Identify which cell holds the provided text, then report its (X, Y) central coordinate. 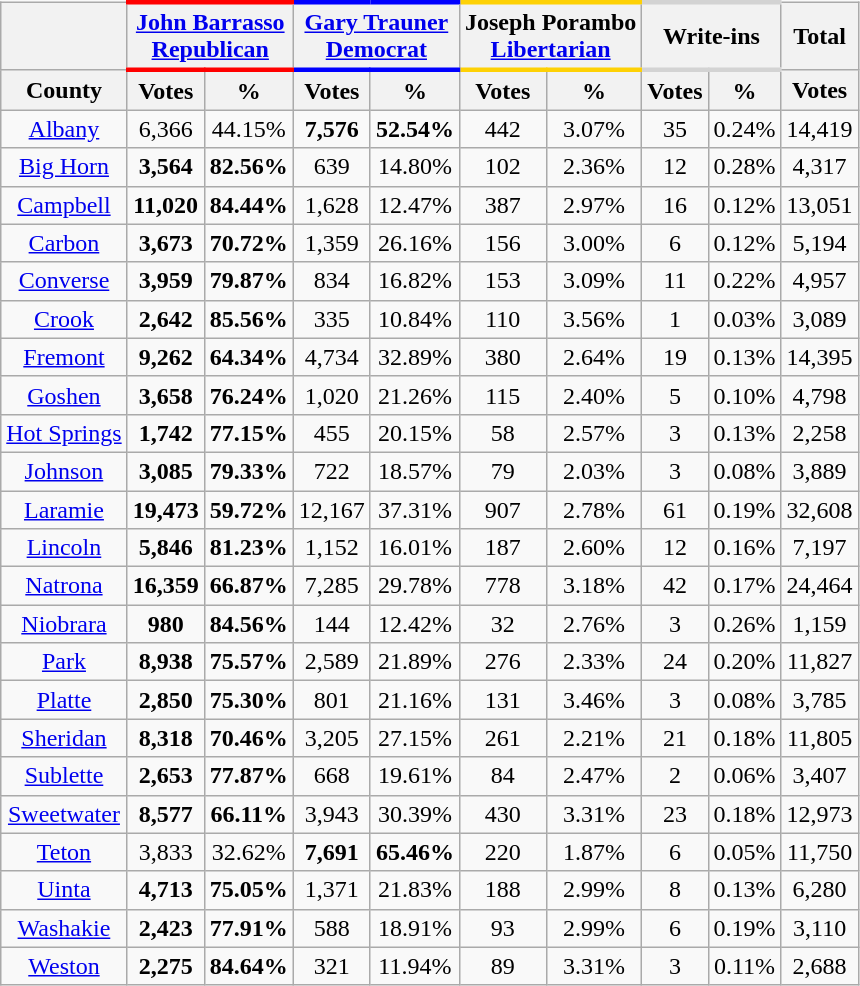
3,564 (166, 167)
2.21% (594, 738)
3,673 (166, 243)
2.97% (594, 205)
75.57% (248, 662)
2.76% (594, 624)
John BarrassoRepublican (210, 36)
89 (502, 966)
7,285 (332, 586)
11,020 (166, 205)
4,798 (820, 395)
0.05% (744, 852)
4,734 (332, 357)
11,827 (820, 662)
21.89% (414, 662)
261 (502, 738)
455 (332, 433)
18.57% (414, 471)
Total (820, 36)
1,742 (166, 433)
Converse (64, 281)
64.34% (248, 357)
0.10% (744, 395)
834 (332, 281)
2.64% (594, 357)
Campbell (64, 205)
0.20% (744, 662)
153 (502, 281)
30.39% (414, 814)
0.11% (744, 966)
722 (332, 471)
Goshen (64, 395)
3,943 (332, 814)
84.56% (248, 624)
2.57% (594, 433)
778 (502, 586)
21.26% (414, 395)
2.78% (594, 509)
0.24% (744, 129)
84.44% (248, 205)
32,608 (820, 509)
220 (502, 852)
3.18% (594, 586)
1,359 (332, 243)
77.91% (248, 928)
442 (502, 129)
7,576 (332, 129)
81.23% (248, 548)
Carbon (64, 243)
2.40% (594, 395)
1,159 (820, 624)
16,359 (166, 586)
Fremont (64, 357)
79.87% (248, 281)
13,051 (820, 205)
12,167 (332, 509)
2 (675, 776)
Sweetwater (64, 814)
Sublette (64, 776)
8,318 (166, 738)
1,628 (332, 205)
82.56% (248, 167)
76.24% (248, 395)
16.82% (414, 281)
Platte (64, 700)
Laramie (64, 509)
110 (502, 319)
77.15% (248, 433)
Sheridan (64, 738)
12.47% (414, 205)
3,407 (820, 776)
1 (675, 319)
11,805 (820, 738)
Niobrara (64, 624)
3,785 (820, 700)
588 (332, 928)
3.09% (594, 281)
32.89% (414, 357)
32 (502, 624)
5 (675, 395)
0.17% (744, 586)
11.94% (414, 966)
2.03% (594, 471)
Washakie (64, 928)
980 (166, 624)
4,317 (820, 167)
29.78% (414, 586)
639 (332, 167)
93 (502, 928)
2,653 (166, 776)
380 (502, 357)
Joseph PoramboLibertarian (550, 36)
187 (502, 548)
335 (332, 319)
19 (675, 357)
0.22% (744, 281)
4,957 (820, 281)
2,423 (166, 928)
2,642 (166, 319)
188 (502, 890)
156 (502, 243)
12.42% (414, 624)
Weston (64, 966)
20.15% (414, 433)
2.36% (594, 167)
Hot Springs (64, 433)
2,688 (820, 966)
3.56% (594, 319)
14.80% (414, 167)
102 (502, 167)
19,473 (166, 509)
2.33% (594, 662)
77.87% (248, 776)
14,419 (820, 129)
2,850 (166, 700)
1,152 (332, 548)
321 (332, 966)
5,194 (820, 243)
35 (675, 129)
44.15% (248, 129)
18.91% (414, 928)
66.11% (248, 814)
37.31% (414, 509)
Write-ins (712, 36)
8 (675, 890)
Albany (64, 129)
65.46% (414, 852)
3,889 (820, 471)
19.61% (414, 776)
3,833 (166, 852)
3,205 (332, 738)
21.83% (414, 890)
2.47% (594, 776)
84.64% (248, 966)
668 (332, 776)
85.56% (248, 319)
79 (502, 471)
14,395 (820, 357)
84 (502, 776)
2,589 (332, 662)
County (64, 90)
24 (675, 662)
115 (502, 395)
7,197 (820, 548)
16 (675, 205)
66.87% (248, 586)
11 (675, 281)
32.62% (248, 852)
1,020 (332, 395)
61 (675, 509)
144 (332, 624)
23 (675, 814)
8,938 (166, 662)
27.15% (414, 738)
3,959 (166, 281)
7,691 (332, 852)
3,658 (166, 395)
Gary TraunerDemocrat (376, 36)
131 (502, 700)
3,110 (820, 928)
75.05% (248, 890)
5,846 (166, 548)
8,577 (166, 814)
0.26% (744, 624)
3.46% (594, 700)
52.54% (414, 129)
79.33% (248, 471)
2,258 (820, 433)
12,973 (820, 814)
801 (332, 700)
Teton (64, 852)
3.07% (594, 129)
0.16% (744, 548)
11,750 (820, 852)
430 (502, 814)
10.84% (414, 319)
0.28% (744, 167)
Big Horn (64, 167)
Johnson (64, 471)
387 (502, 205)
2.60% (594, 548)
1.87% (594, 852)
21.16% (414, 700)
907 (502, 509)
70.46% (248, 738)
0.06% (744, 776)
276 (502, 662)
58 (502, 433)
2,275 (166, 966)
Park (64, 662)
6,366 (166, 129)
0.03% (744, 319)
Lincoln (64, 548)
3.00% (594, 243)
9,262 (166, 357)
6,280 (820, 890)
Natrona (64, 586)
42 (675, 586)
Crook (64, 319)
3,089 (820, 319)
59.72% (248, 509)
70.72% (248, 243)
3,085 (166, 471)
16.01% (414, 548)
21 (675, 738)
24,464 (820, 586)
1,371 (332, 890)
4,713 (166, 890)
Uinta (64, 890)
26.16% (414, 243)
75.30% (248, 700)
